Provide the [X, Y] coordinate of the cell's center where the given text is located.  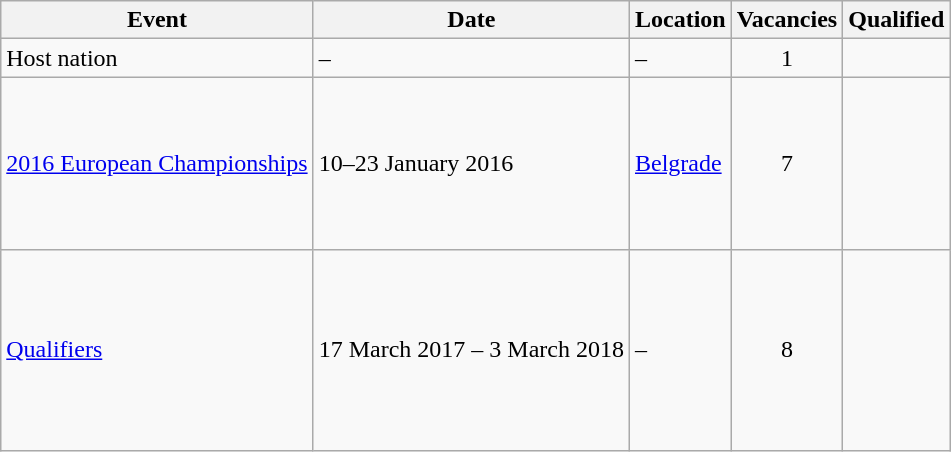
2016 European Championships [157, 164]
Location [680, 20]
Belgrade [680, 164]
1 [787, 58]
7 [787, 164]
Event [157, 20]
10–23 January 2016 [471, 164]
8 [787, 350]
Qualifiers [157, 350]
Host nation [157, 58]
Date [471, 20]
17 March 2017 – 3 March 2018 [471, 350]
Qualified [896, 20]
Vacancies [787, 20]
